Scan for the cell matching the given text and deliver its [x, y] coordinate at center. 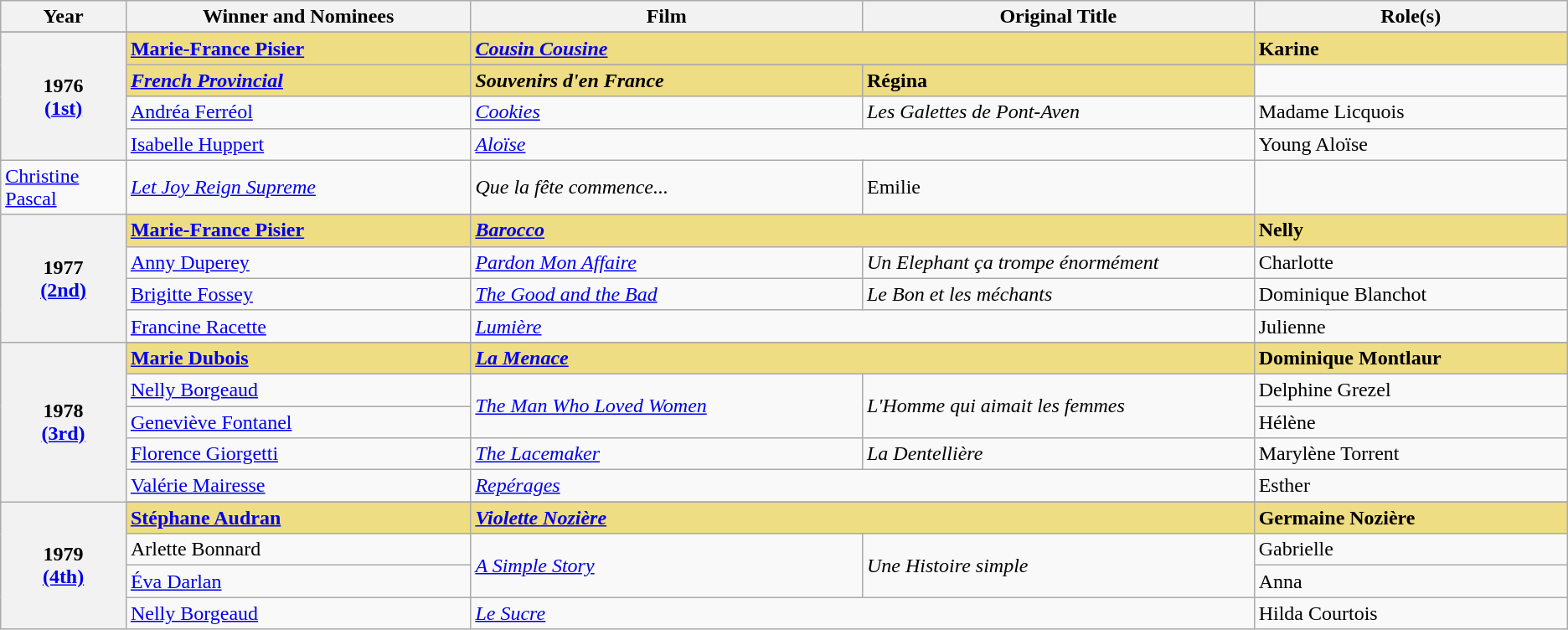
Le Bon et les méchants [1058, 294]
Christine Pascal [64, 188]
Emilie [1058, 188]
Madame Licquois [1411, 112]
Delphine Grezel [1411, 390]
Valérie Mairesse [298, 486]
Éva Darlan [298, 581]
Julienne [1411, 326]
Aloïse [863, 144]
Souvenirs d'en France [667, 80]
Winner and Nominees [298, 17]
Florence Giorgetti [298, 454]
La Dentellière [1058, 454]
Anny Duperey [298, 262]
Charlotte [1411, 262]
Karine [1411, 49]
The Man Who Loved Women [667, 405]
Brigitte Fossey [298, 294]
The Lacemaker [667, 454]
Stéphane Audran [298, 518]
Dominique Montlaur [1411, 358]
A Simple Story [667, 565]
Lumière [863, 326]
Role(s) [1411, 17]
Germaine Nozière [1411, 518]
Repérages [863, 486]
La Menace [863, 358]
Le Sucre [863, 613]
Andréa Ferréol [298, 112]
Geneviève Fontanel [298, 421]
Film [667, 17]
Original Title [1058, 17]
1977(2nd) [64, 278]
Marie Dubois [298, 358]
Francine Racette [298, 326]
Régina [1058, 80]
Violette Nozière [863, 518]
1979(4th) [64, 565]
Year [64, 17]
Cousin Cousine [863, 49]
Anna [1411, 581]
Isabelle Huppert [298, 144]
Hilda Courtois [1411, 613]
Pardon Mon Affaire [667, 262]
Barocco [863, 230]
Dominique Blanchot [1411, 294]
Young Aloïse [1411, 144]
Marylène Torrent [1411, 454]
Un Elephant ça trompe énormément [1058, 262]
Esther [1411, 486]
1978(3rd) [64, 421]
Que la fête commence... [667, 188]
Nelly [1411, 230]
Les Galettes de Pont-Aven [1058, 112]
The Good and the Bad [667, 294]
1976(1st) [64, 96]
French Provincial [298, 80]
Gabrielle [1411, 550]
L'Homme qui aimait les femmes [1058, 405]
Une Histoire simple [1058, 565]
Arlette Bonnard [298, 550]
Let Joy Reign Supreme [298, 188]
Cookies [667, 112]
Hélène [1411, 421]
